Determine the (X, Y) coordinate at the center of the cell enclosing the given text.  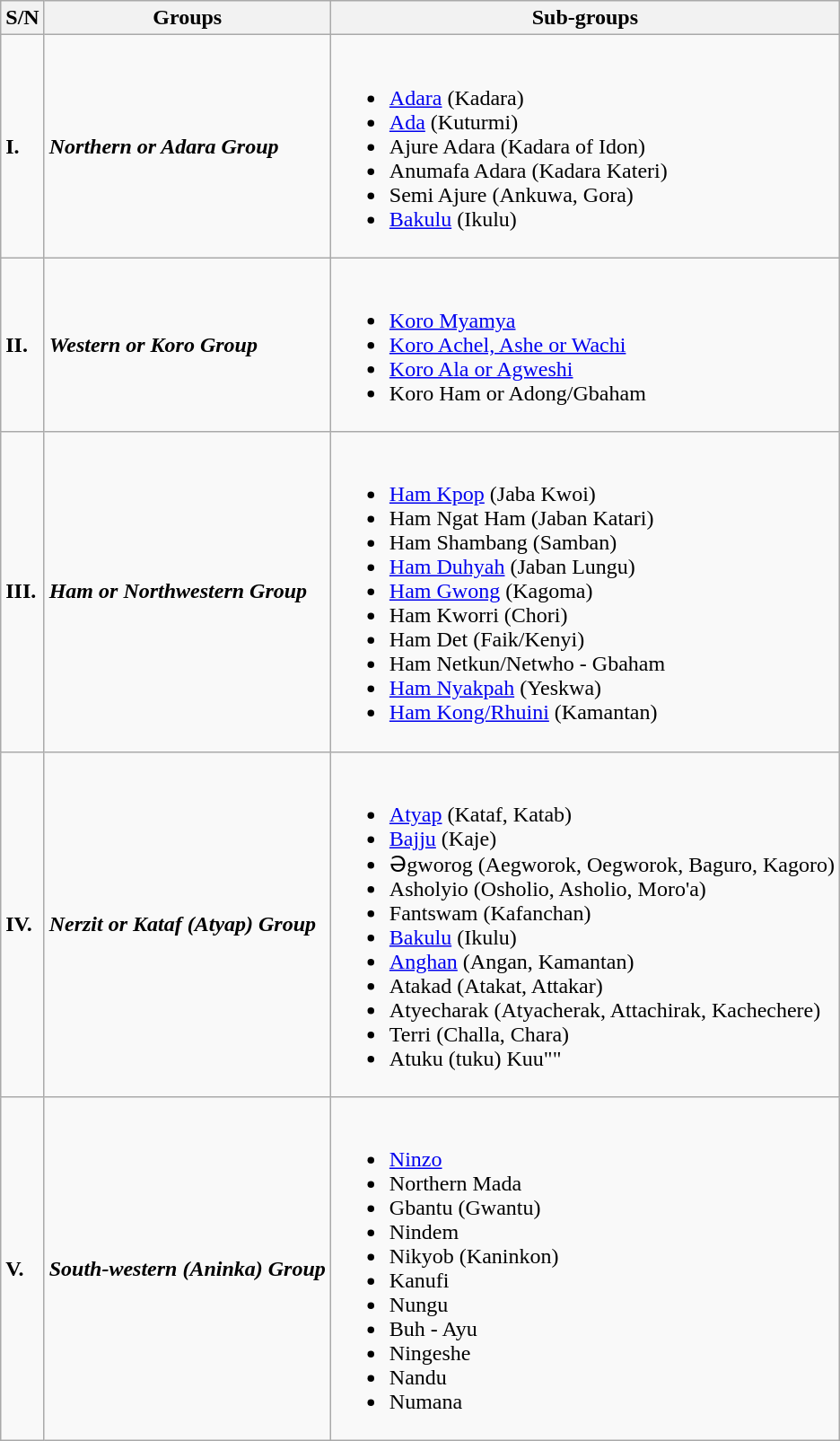
I. (22, 146)
IV. (22, 925)
Adara (Kadara)Ada (Kuturmi)Ajure Adara (Kadara of Idon)Anumafa Adara (Kadara Kateri)Semi Ajure (Ankuwa, Gora)Bakulu (Ikulu) (585, 146)
Northern or Adara Group (187, 146)
Groups (187, 18)
V. (22, 1270)
Western or Koro Group (187, 345)
NinzoNorthern MadaGbantu (Gwantu)NindemNikyob (Kaninkon)KanufiNunguBuh - AyuNingesheNanduNumana (585, 1270)
S/N (22, 18)
III. (22, 592)
South-western (Aninka) Group (187, 1270)
Nerzit or Kataf (Atyap) Group (187, 925)
Ham or Northwestern Group (187, 592)
Koro MyamyaKoro Achel, Ashe or WachiKoro Ala or AgweshiKoro Ham or Adong/Gbaham (585, 345)
II. (22, 345)
Sub-groups (585, 18)
